Extract the (X, Y) coordinate from the center of the cell holding the provided text.  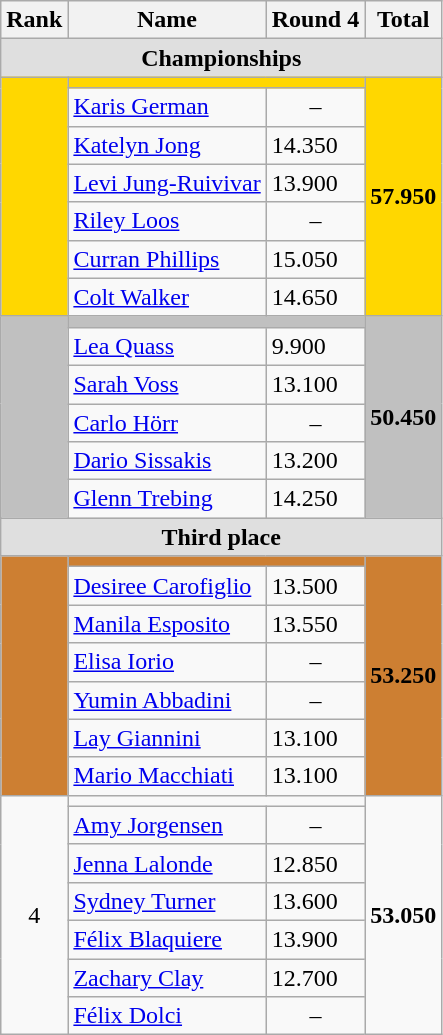
Rank (34, 20)
53.250 (404, 676)
Sydney Turner (167, 901)
15.050 (315, 259)
Round 4 (315, 20)
12.700 (315, 977)
14.650 (315, 297)
Glenn Trebing (167, 499)
Mario Macchiati (167, 776)
Colt Walker (167, 297)
Zachary Clay (167, 977)
Karis German (167, 107)
Curran Phillips (167, 259)
Elisa Iorio (167, 662)
4 (34, 914)
Desiree Carofiglio (167, 586)
9.900 (315, 346)
Championships (222, 58)
Total (404, 20)
Carlo Hörr (167, 423)
Sarah Voss (167, 384)
Yumin Abbadini (167, 700)
14.250 (315, 499)
Riley Loos (167, 221)
Amy Jorgensen (167, 825)
Félix Dolci (167, 1016)
57.950 (404, 196)
Name (167, 20)
14.350 (315, 145)
Third place (222, 537)
Lay Giannini (167, 738)
13.550 (315, 624)
50.450 (404, 416)
Manila Esposito (167, 624)
53.050 (404, 914)
Levi Jung-Ruivivar (167, 183)
13.200 (315, 461)
13.600 (315, 901)
13.500 (315, 586)
12.850 (315, 863)
Jenna Lalonde (167, 863)
Katelyn Jong (167, 145)
Dario Sissakis (167, 461)
Lea Quass (167, 346)
Félix Blaquiere (167, 939)
